Return [X, Y] of the center of cell containing provided text 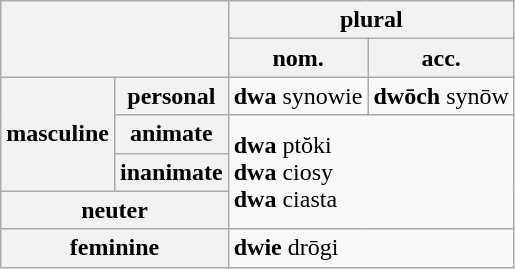
animate [171, 134]
inanimate [171, 172]
nom. [298, 58]
personal [171, 96]
neuter [114, 210]
acc. [441, 58]
dwie drōgi [371, 248]
plural [371, 20]
dwōch synōw [441, 96]
dwa ptŏkidwa ciosydwa ciasta [371, 172]
masculine [58, 134]
feminine [114, 248]
dwa synowie [298, 96]
